Determine the [x, y] coordinate at the center of the cell enclosing the given text.  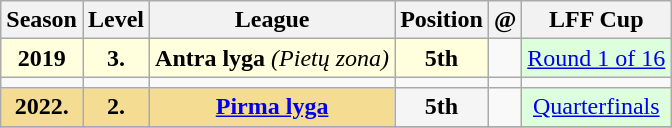
Round 1 of 16 [596, 58]
LFF Cup [596, 20]
3. [116, 58]
Position [442, 20]
Level [116, 20]
2022. [42, 107]
@ [504, 20]
Antra lyga (Pietų zona) [272, 58]
Pirma lyga [272, 107]
2. [116, 107]
2019 [42, 58]
Season [42, 20]
Quarterfinals [596, 107]
League [272, 20]
